Determine the [X, Y] coordinate at the center of the cell enclosing the given text.  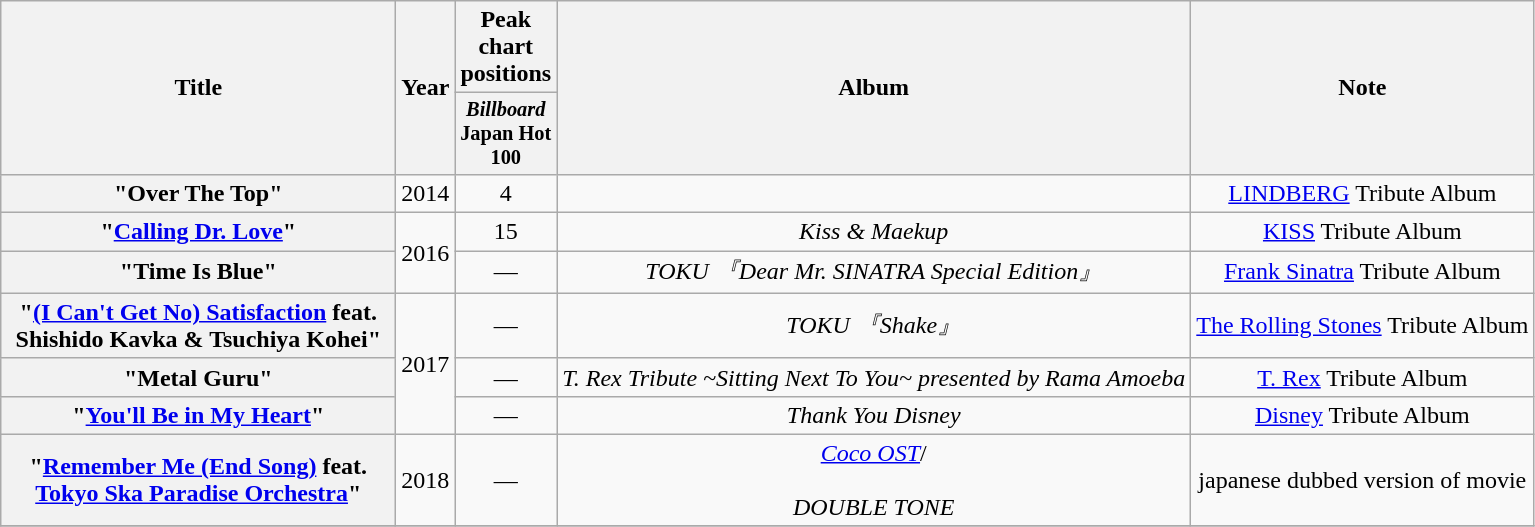
"Remember Me (End Song) feat. Tokyo Ska Paradise Orchestra" [198, 480]
"You'll Be in My Heart" [198, 415]
Year [426, 88]
japanese dubbed version of movie [1362, 480]
T. Rex Tribute Album [1362, 377]
Thank You Disney [874, 415]
The Rolling Stones Tribute Album [1362, 326]
2016 [426, 254]
Disney Tribute Album [1362, 415]
"Time Is Blue" [198, 272]
TOKU 『Shake』 [874, 326]
2018 [426, 480]
Album [874, 88]
Note [1362, 88]
LINDBERG Tribute Album [1362, 193]
"Calling Dr. Love" [198, 232]
2014 [426, 193]
4 [506, 193]
"Metal Guru" [198, 377]
Coco OST/ DOUBLE TONE [874, 480]
TOKU 『Dear Mr. SINATRA Special Edition』 [874, 272]
Billboard Japan Hot 100 [506, 134]
Kiss & Maekup [874, 232]
T. Rex Tribute ~Sitting Next To You~ presented by Rama Amoeba [874, 377]
Title [198, 88]
KISS Tribute Album [1362, 232]
"Over The Top" [198, 193]
15 [506, 232]
2017 [426, 364]
Peak chart positions [506, 47]
"(I Can't Get No) Satisfaction feat. Shishido Kavka & Tsuchiya Kohei" [198, 326]
Frank Sinatra Tribute Album [1362, 272]
